Detect which cell encompasses the target text, then output its (X, Y) center coordinate. 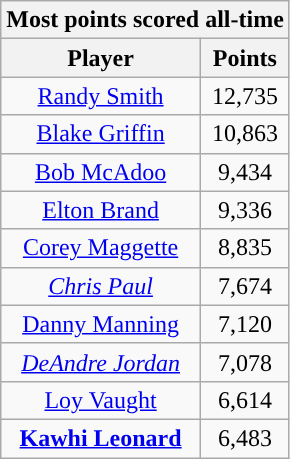
7,120 (244, 324)
Kawhi Leonard (101, 438)
9,336 (244, 210)
Corey Maggette (101, 248)
Blake Griffin (101, 134)
6,483 (244, 438)
Loy Vaught (101, 400)
6,614 (244, 400)
7,674 (244, 286)
Randy Smith (101, 96)
8,835 (244, 248)
DeAndre Jordan (101, 362)
7,078 (244, 362)
12,735 (244, 96)
Danny Manning (101, 324)
Player (101, 58)
Chris Paul (101, 286)
9,434 (244, 172)
Elton Brand (101, 210)
10,863 (244, 134)
Bob McAdoo (101, 172)
Most points scored all-time (146, 20)
Points (244, 58)
